Pinpoint the cell where the given text exists, returning its (x, y) midpoint coordinate. 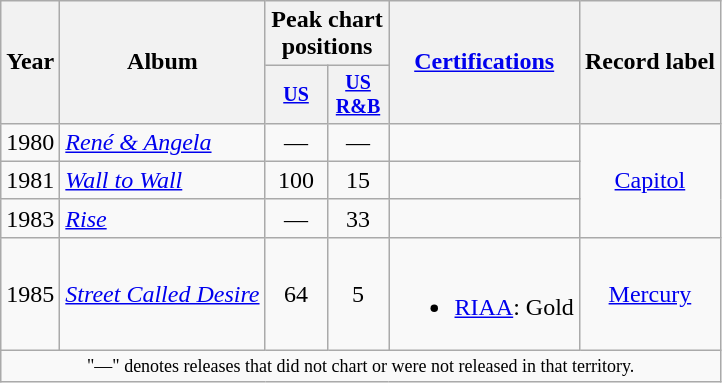
USR&B (358, 94)
René & Angela (162, 142)
1985 (30, 294)
100 (296, 180)
Year (30, 62)
Peak chart positions (327, 34)
64 (296, 294)
15 (358, 180)
1981 (30, 180)
Rise (162, 218)
"—" denotes releases that did not chart or were not released in that territory. (361, 366)
Album (162, 62)
US (296, 94)
Wall to Wall (162, 180)
33 (358, 218)
Street Called Desire (162, 294)
1980 (30, 142)
Certifications (484, 62)
Mercury (650, 294)
1983 (30, 218)
Capitol (650, 180)
Record label (650, 62)
RIAA: Gold (484, 294)
5 (358, 294)
